Capture the cell that displays the provided text and extract its [X, Y] central coordinate. 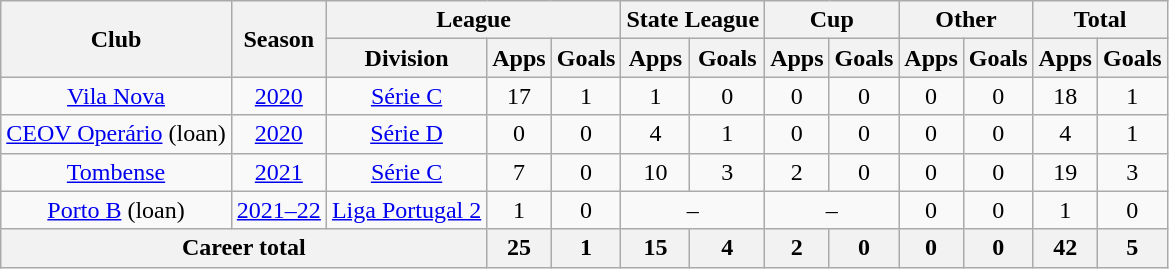
CEOV Operário (loan) [116, 134]
25 [519, 248]
Club [116, 39]
Série D [406, 134]
Total [1100, 20]
10 [656, 172]
Liga Portugal 2 [406, 210]
2021 [278, 172]
Season [278, 39]
42 [1065, 248]
17 [519, 96]
7 [519, 172]
18 [1065, 96]
Tombense [116, 172]
Vila Nova [116, 96]
Cup [832, 20]
Career total [244, 248]
19 [1065, 172]
League [474, 20]
Porto B (loan) [116, 210]
2021–22 [278, 210]
5 [1132, 248]
Division [406, 58]
15 [656, 248]
State League [693, 20]
Other [966, 20]
